Search for the cell housing the specified text and yield its (x, y) center coordinate. 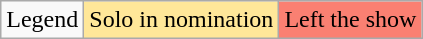
Legend (42, 20)
Solo in nomination (182, 20)
Left the show (350, 20)
